Scan for the cell matching the given text and deliver its [x, y] coordinate at center. 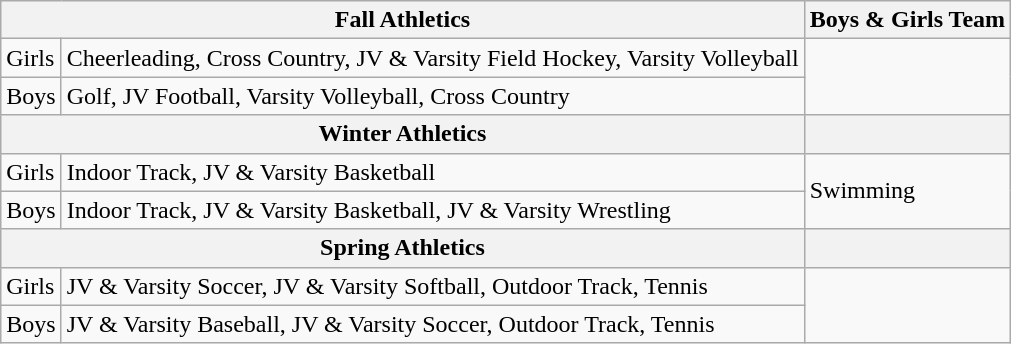
Swimming [907, 191]
Indoor Track, JV & Varsity Basketball, JV & Varsity Wrestling [432, 210]
Boys & Girls Team [907, 20]
JV & Varsity Baseball, JV & Varsity Soccer, Outdoor Track, Tennis [432, 324]
Indoor Track, JV & Varsity Basketball [432, 172]
Golf, JV Football, Varsity Volleyball, Cross Country [432, 96]
Cheerleading, Cross Country, JV & Varsity Field Hockey, Varsity Volleyball [432, 58]
Winter Athletics [402, 134]
Fall Athletics [402, 20]
JV & Varsity Soccer, JV & Varsity Softball, Outdoor Track, Tennis [432, 286]
Spring Athletics [402, 248]
